Provide the (x, y) coordinate of the cell's center where the given text is located.  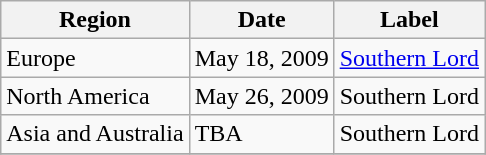
Region (95, 20)
TBA (262, 134)
Asia and Australia (95, 134)
May 26, 2009 (262, 96)
Europe (95, 58)
Label (409, 20)
Date (262, 20)
North America (95, 96)
May 18, 2009 (262, 58)
